Scan for the cell matching the given text and deliver its (x, y) coordinate at center. 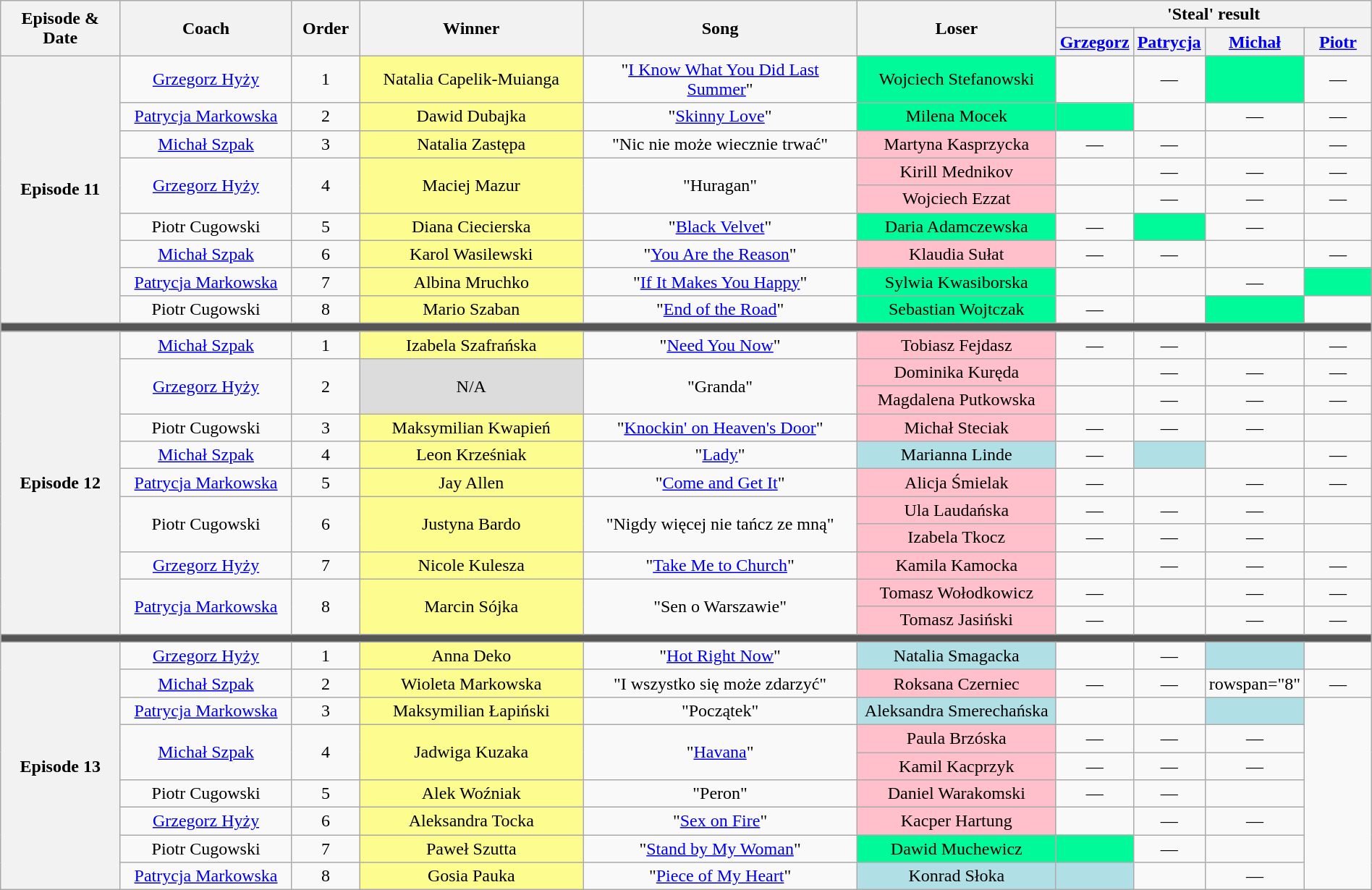
Dawid Dubajka (472, 116)
Alek Woźniak (472, 794)
Dominika Kuręda (957, 373)
"Stand by My Woman" (721, 849)
"Peron" (721, 794)
"Sen o Warszawie" (721, 606)
"Piece of My Heart" (721, 876)
Mario Szaban (472, 309)
"Come and Get It" (721, 483)
Order (326, 28)
Klaudia Sułat (957, 254)
Coach (206, 28)
Aleksandra Tocka (472, 821)
rowspan="8" (1255, 683)
Diana Ciecierska (472, 226)
Nicole Kulesza (472, 565)
Martyna Kasprzycka (957, 144)
N/A (472, 386)
Albina Mruchko (472, 281)
Patrycja (1169, 42)
Maksymilian Łapiński (472, 711)
Daria Adamczewska (957, 226)
Kirill Mednikov (957, 171)
Karol Wasilewski (472, 254)
Gosia Pauka (472, 876)
Episode 12 (61, 483)
Ula Laudańska (957, 510)
Michał (1255, 42)
Marianna Linde (957, 455)
"Sex on Fire" (721, 821)
Sylwia Kwasiborska (957, 281)
Aleksandra Smerechańska (957, 711)
Maksymilian Kwapień (472, 428)
"I Know What You Did Last Summer" (721, 80)
Natalia Smagacka (957, 656)
"Knockin' on Heaven's Door" (721, 428)
Piotr (1339, 42)
Jay Allen (472, 483)
Tobiasz Fejdasz (957, 345)
Wioleta Markowska (472, 683)
Episode & Date (61, 28)
Anna Deko (472, 656)
Kacper Hartung (957, 821)
"Take Me to Church" (721, 565)
Magdalena Putkowska (957, 400)
Tomasz Jasiński (957, 620)
"Początek" (721, 711)
Kamila Kamocka (957, 565)
Loser (957, 28)
Wojciech Ezzat (957, 199)
"Havana" (721, 752)
"Granda" (721, 386)
Sebastian Wojtczak (957, 309)
"Huragan" (721, 185)
Episode 13 (61, 766)
Dawid Muchewicz (957, 849)
"If It Makes You Happy" (721, 281)
Winner (472, 28)
Marcin Sójka (472, 606)
Izabela Tkocz (957, 538)
"Lady" (721, 455)
Daniel Warakomski (957, 794)
Paula Brzóska (957, 738)
Alicja Śmielak (957, 483)
"Black Velvet" (721, 226)
Izabela Szafrańska (472, 345)
Roksana Czerniec (957, 683)
Natalia Capelik-Muianga (472, 80)
Jadwiga Kuzaka (472, 752)
"Hot Right Now" (721, 656)
"End of the Road" (721, 309)
Wojciech Stefanowski (957, 80)
'Steal' result (1214, 14)
"Skinny Love" (721, 116)
Grzegorz (1094, 42)
Tomasz Wołodkowicz (957, 593)
"Nic nie może wiecznie trwać" (721, 144)
Justyna Bardo (472, 524)
Kamil Kacprzyk (957, 766)
Song (721, 28)
Konrad Słoka (957, 876)
Michał Steciak (957, 428)
Episode 11 (61, 190)
Maciej Mazur (472, 185)
"Nigdy więcej nie tańcz ze mną" (721, 524)
Natalia Zastępa (472, 144)
Paweł Szutta (472, 849)
"Need You Now" (721, 345)
"You Are the Reason" (721, 254)
"I wszystko się może zdarzyć" (721, 683)
Milena Mocek (957, 116)
Leon Krześniak (472, 455)
